Locate the cell with the specified text and output its (X, Y) center coordinate. 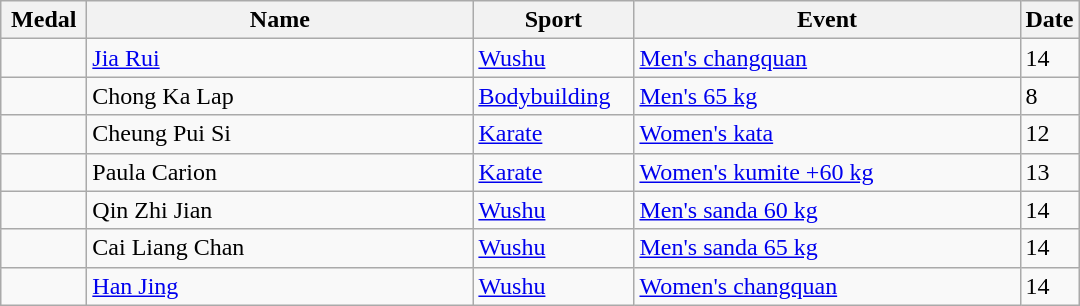
Event (827, 20)
Men's 65 kg (827, 96)
Medal (44, 20)
Cai Liang Chan (280, 248)
Qin Zhi Jian (280, 210)
Name (280, 20)
Date (1050, 20)
8 (1050, 96)
Paula Carion (280, 172)
Men's sanda 60 kg (827, 210)
Women's changquan (827, 286)
Women's kata (827, 134)
Jia Rui (280, 58)
Men's sanda 65 kg (827, 248)
Bodybuilding (554, 96)
Sport (554, 20)
Cheung Pui Si (280, 134)
13 (1050, 172)
Men's changquan (827, 58)
Women's kumite +60 kg (827, 172)
Chong Ka Lap (280, 96)
Han Jing (280, 286)
12 (1050, 134)
